Find where the given text appears and provide that cell's center as [x, y] coordinate. 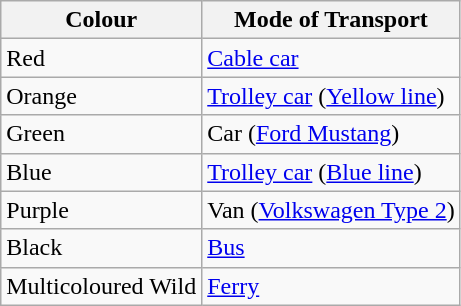
Mode of Transport [331, 20]
Multicoloured Wild [102, 286]
Blue [102, 172]
Red [102, 58]
Trolley car (Yellow line) [331, 96]
Bus [331, 248]
Black [102, 248]
Car (Ford Mustang) [331, 134]
Green [102, 134]
Orange [102, 96]
Trolley car (Blue line) [331, 172]
Ferry [331, 286]
Van (Volkswagen Type 2) [331, 210]
Cable car [331, 58]
Colour [102, 20]
Purple [102, 210]
